Return the [X, Y] coordinate for the center point of the cell that contains the specified text.  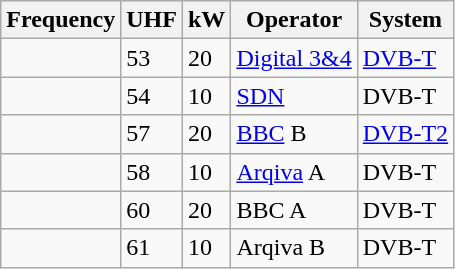
57 [152, 134]
DVB-T2 [405, 134]
53 [152, 58]
Digital 3&4 [294, 58]
Arqiva B [294, 248]
BBC B [294, 134]
Arqiva A [294, 172]
Operator [294, 20]
Frequency [61, 20]
61 [152, 248]
58 [152, 172]
kW [206, 20]
BBC A [294, 210]
60 [152, 210]
UHF [152, 20]
54 [152, 96]
System [405, 20]
SDN [294, 96]
